Search for the cell housing the specified text and yield its [X, Y] center coordinate. 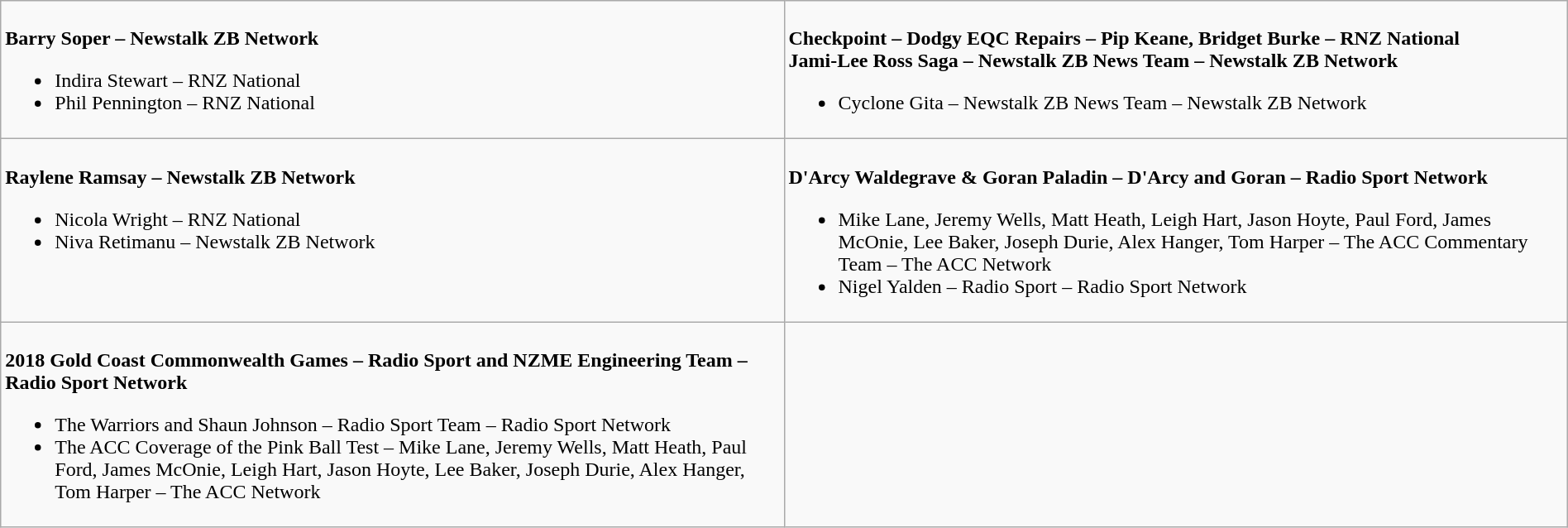
Barry Soper – Newstalk ZB NetworkIndira Stewart – RNZ NationalPhil Pennington – RNZ National [392, 70]
Raylene Ramsay – Newstalk ZB NetworkNicola Wright – RNZ NationalNiva Retimanu – Newstalk ZB Network [392, 230]
